Detect which cell encompasses the target text, then output its [x, y] center coordinate. 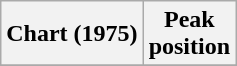
Chart (1975) [72, 34]
Peakposition [189, 34]
